Identify which cell holds the provided text, then report its [X, Y] central coordinate. 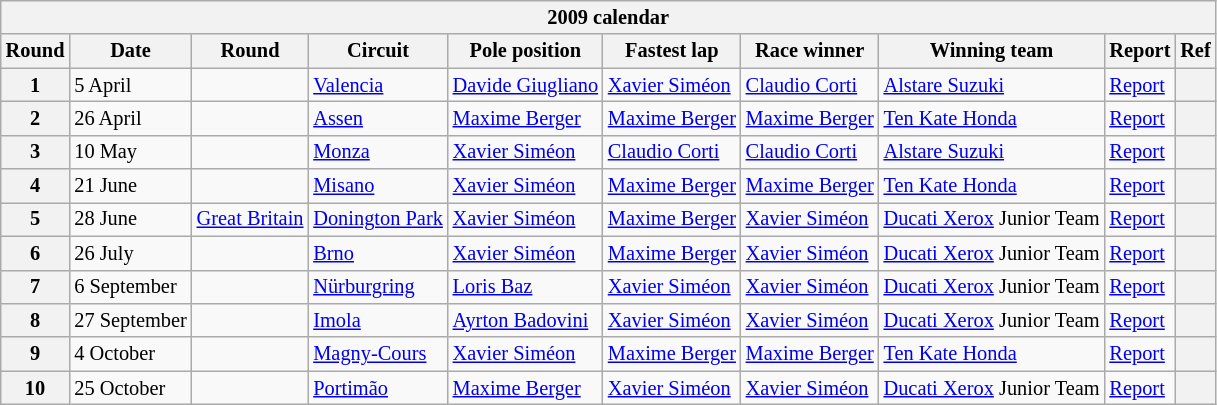
Portimão [378, 388]
10 [36, 388]
Winning team [992, 51]
5 April [130, 85]
9 [36, 354]
25 October [130, 388]
7 [36, 287]
26 July [130, 253]
Misano [378, 186]
Pole position [526, 51]
Date [130, 51]
Valencia [378, 85]
Loris Baz [526, 287]
10 May [130, 152]
6 [36, 253]
4 [36, 186]
Fastest lap [672, 51]
1 [36, 85]
Monza [378, 152]
5 [36, 219]
Nürburgring [378, 287]
Circuit [378, 51]
Donington Park [378, 219]
26 April [130, 118]
Great Britain [250, 219]
3 [36, 152]
Race winner [810, 51]
6 September [130, 287]
28 June [130, 219]
Davide Giugliano [526, 85]
Brno [378, 253]
4 October [130, 354]
27 September [130, 320]
21 June [130, 186]
2 [36, 118]
2009 calendar [608, 17]
Ayrton Badovini [526, 320]
Magny-Cours [378, 354]
Imola [378, 320]
Ref [1195, 51]
8 [36, 320]
Assen [378, 118]
